Output the [x, y] coordinate of the center of the cell containing the given text.  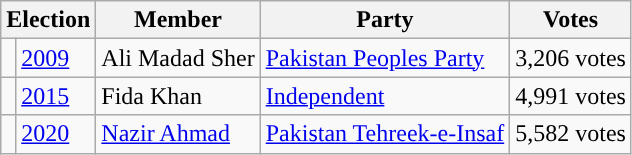
3,206 votes [571, 58]
2020 [56, 134]
2015 [56, 96]
5,582 votes [571, 134]
Party [385, 20]
Nazir Ahmad [178, 134]
Pakistan Tehreek-e-Insaf [385, 134]
Election [48, 20]
Votes [571, 20]
Fida Khan [178, 96]
Independent [385, 96]
4,991 votes [571, 96]
Pakistan Peoples Party [385, 58]
2009 [56, 58]
Ali Madad Sher [178, 58]
Member [178, 20]
